Capture the cell that displays the provided text and extract its [X, Y] central coordinate. 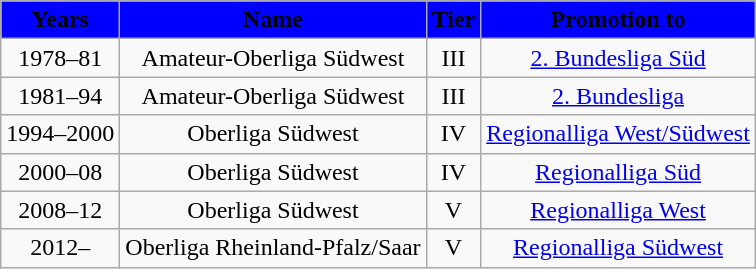
Regionalliga Süd [618, 172]
Regionalliga West/Südwest [618, 134]
Years [60, 20]
2000–08 [60, 172]
Tier [454, 20]
2. Bundesliga Süd [618, 58]
Regionalliga West [618, 210]
1978–81 [60, 58]
Regionalliga Südwest [618, 248]
Promotion to [618, 20]
2008–12 [60, 210]
Name [273, 20]
2012– [60, 248]
1981–94 [60, 96]
Oberliga Rheinland-Pfalz/Saar [273, 248]
2. Bundesliga [618, 96]
1994–2000 [60, 134]
